For the text-containing cell, return its midpoint in [x, y] coordinate format. 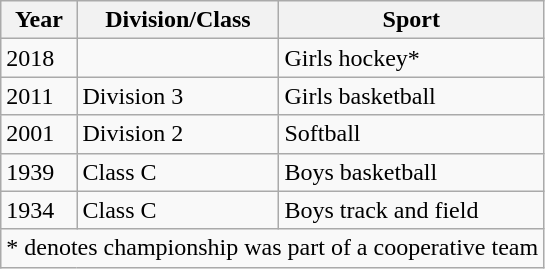
Boys track and field [412, 210]
* denotes championship was part of a cooperative team [272, 248]
Girls hockey* [412, 58]
Division 2 [178, 134]
Girls basketball [412, 96]
Division 3 [178, 96]
1934 [39, 210]
Sport [412, 20]
Softball [412, 134]
2001 [39, 134]
2011 [39, 96]
1939 [39, 172]
Boys basketball [412, 172]
Division/Class [178, 20]
2018 [39, 58]
Year [39, 20]
